Pinpoint the cell where the given text exists, returning its [X, Y] midpoint coordinate. 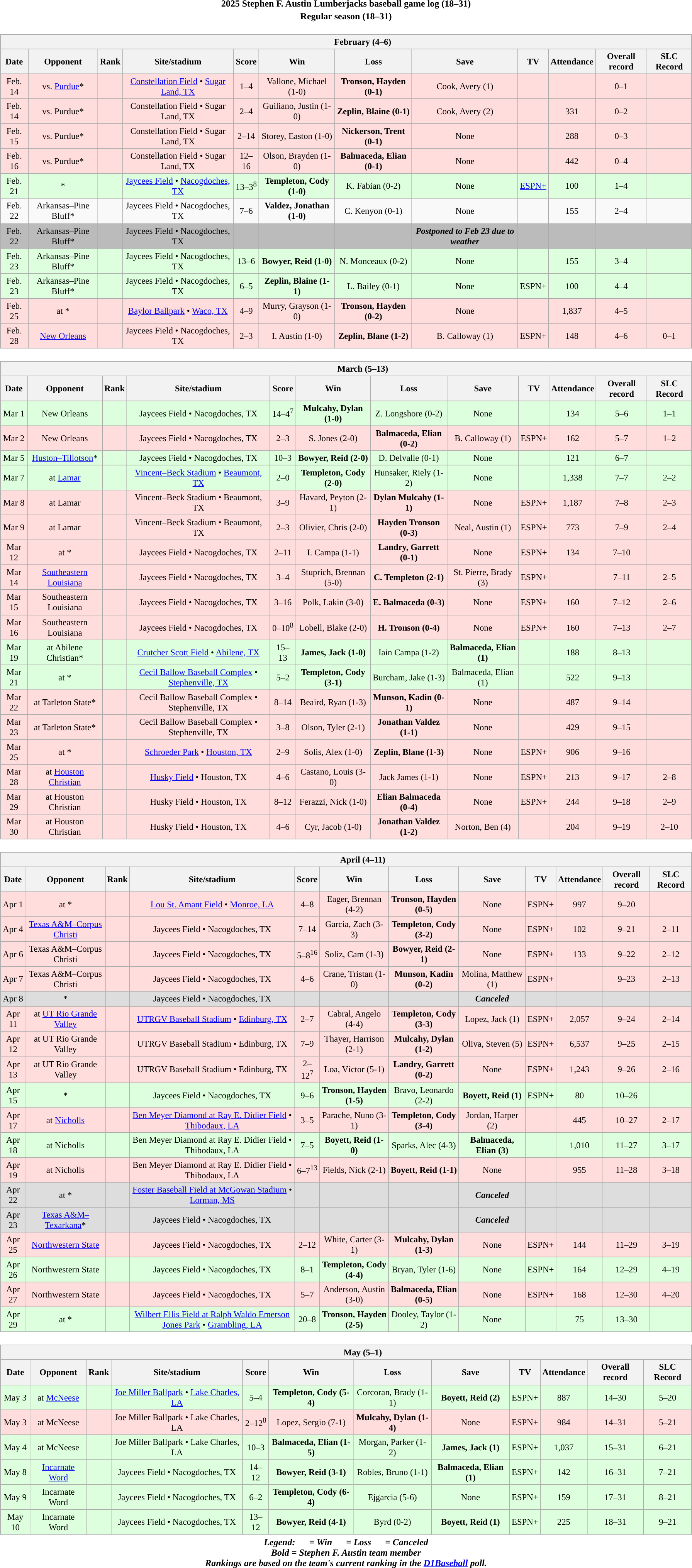
Templeton, Cody (3-3) [424, 1019]
2–127 [307, 1069]
8–13 [622, 652]
Hayden Tronson (0-3) [409, 528]
Apr 26 [13, 1270]
8–12 [283, 802]
Beaird, Ryan (1-3) [333, 702]
Foster Baseball Field at McGowan Stadium • Lorman, MS [212, 1195]
Lou St. Amant Field • Monroe, LA [212, 905]
Mar 29 [14, 802]
Iain Campa (1-2) [409, 652]
Feb. 16 [14, 161]
Dooley, Taylor (1-2) [424, 1320]
Byrd (0-2) [392, 1522]
1,837 [572, 311]
E. Balmaceda (0-3) [409, 602]
168 [580, 1294]
C. Templeton (2-1) [409, 577]
Mar 21 [14, 677]
Cabral, Angelo (4-4) [354, 1019]
Apr 29 [13, 1320]
14–30 [616, 1397]
Feb. 28 [14, 336]
5–4 [256, 1397]
at Abilene Christian* [65, 652]
Mar 30 [14, 827]
Olivier, Chris (2-0) [333, 528]
13–38 [246, 186]
18–31 [616, 1522]
Balmaceda, Elian (0-1) [373, 161]
487 [573, 702]
288 [572, 137]
Polk, Lakin (3-0) [333, 602]
May 9 [15, 1497]
I. Campa (1-1) [333, 553]
Templeton, Cody (5-4) [311, 1397]
7–6 [246, 211]
Apr 23 [13, 1220]
2–128 [256, 1423]
Tronson, Hayden (0-2) [373, 311]
Crutcher Scott Field • Abilene, TX [198, 652]
984 [564, 1423]
Ejgarcia (5-6) [392, 1497]
May 8 [15, 1472]
Mar 15 [14, 602]
9–13 [622, 677]
887 [564, 1397]
Jonathan Valdez (1-2) [409, 827]
133 [580, 954]
5–20 [667, 1397]
102 [580, 929]
6–7 [622, 458]
Feb. 25 [14, 311]
Templeton, Cody (4-4) [354, 1270]
Storey, Easton (1-0) [297, 137]
Baylor Ballpark • Waco, TX [178, 311]
0–108 [283, 628]
429 [573, 727]
9–19 [622, 827]
955 [580, 1170]
4–9 [246, 311]
Olson, Tyler (2-1) [333, 727]
3–18 [671, 1170]
Boyett, Reid (1-0) [354, 1145]
75 [580, 1320]
Mar 28 [14, 777]
Murry, Grayson (1-0) [297, 311]
8–14 [283, 702]
162 [573, 438]
997 [580, 905]
Templeton, Cody (3-4) [424, 1120]
Apr 6 [13, 954]
Postponed to Feb 23 due to weather [465, 236]
7–7 [622, 478]
11–27 [626, 1145]
Apr 17 [13, 1120]
121 [573, 458]
Apr 7 [13, 979]
Apr 12 [13, 1044]
16–31 [616, 1472]
10–27 [626, 1120]
522 [573, 677]
Mulcahy, Dylan (1-4) [392, 1423]
3–17 [671, 1145]
9–16 [622, 752]
2–15 [671, 1044]
0–3 [621, 137]
9–14 [622, 702]
6–5 [246, 286]
Apr 27 [13, 1294]
Tronson, Hayden (2-5) [354, 1320]
Oliva, Steven (5) [492, 1044]
May 10 [15, 1522]
Apr 13 [13, 1069]
Huston–Tillotson* [65, 458]
Parache, Nuno (3-1) [354, 1120]
Loa, Víctor (5-1) [354, 1069]
9–25 [626, 1044]
Mar 19 [14, 652]
445 [580, 1120]
1–1 [670, 414]
4–20 [671, 1294]
Balmaceda, Elian (0-5) [424, 1294]
Bowyer, Reid (2-0) [333, 458]
Morgan, Parker (1-2) [392, 1447]
773 [573, 528]
6,537 [580, 1044]
Thayer, Harrison (2-1) [354, 1044]
Landry, Garrett (0-2) [424, 1069]
13–12 [256, 1522]
Solis, Alex (1-0) [333, 752]
159 [564, 1497]
7–5 [307, 1145]
Lobell, Blake (2-0) [333, 628]
9–15 [622, 727]
7–21 [667, 1472]
Ferazzi, Nick (1-0) [333, 802]
Cyr, Jacob (1-0) [333, 827]
Mar 16 [14, 628]
1,010 [580, 1145]
Dylan Mulcahy (1-1) [409, 502]
9–6 [307, 1095]
Mulcahy, Dylan (1-0) [333, 414]
2–2 [670, 478]
2,057 [580, 1019]
Z. Longshore (0-2) [409, 414]
Zeplin, Blane (1-3) [409, 752]
12–30 [626, 1294]
Bravo, Leonardo (2-2) [424, 1095]
D. Delvalle (0-1) [409, 458]
9–18 [622, 802]
4–19 [671, 1270]
Mulcahy, Dylan (1-2) [424, 1044]
6–713 [307, 1170]
Crane, Tristan (1-0) [354, 979]
17–31 [616, 1497]
Havard, Peyton (2-1) [333, 502]
0–2 [621, 111]
9–23 [626, 979]
442 [572, 161]
3–16 [283, 602]
White, Carter (3-1) [354, 1245]
15–13 [283, 652]
4–8 [307, 905]
Apr 15 [13, 1095]
5–2 [283, 677]
Neal, Austin (1) [483, 528]
James, Jack (1-0) [333, 652]
1,338 [573, 478]
244 [573, 802]
12–16 [246, 161]
Zeplin, Blaine (0-1) [373, 111]
Corcoran, Brady (1-1) [392, 1397]
9–26 [626, 1069]
Jonathan Valdez (1-1) [409, 727]
204 [573, 827]
Zeplin, Blane (1-2) [373, 336]
February (4–6) [346, 42]
12–29 [626, 1270]
3–8 [283, 727]
80 [580, 1095]
Mar 8 [14, 502]
20–8 [307, 1320]
Lopez, Sergio (7-1) [311, 1423]
Garcia, Zach (3-3) [354, 929]
9–24 [626, 1019]
Boyett, Reid (1-1) [424, 1170]
Landry, Garrett (0-1) [409, 553]
164 [580, 1270]
Balmaceda, Elian (1-5) [311, 1447]
Feb. 21 [14, 186]
Balmaceda, Elian (3) [492, 1145]
9–20 [626, 905]
9–17 [622, 777]
1,187 [573, 502]
7–14 [307, 929]
Castano, Louis (3-0) [333, 777]
2–16 [671, 1069]
Templeton, Cody (2-0) [333, 478]
Templeton, Cody (3-1) [333, 677]
6–2 [256, 1497]
15–31 [616, 1447]
1–2 [670, 438]
Eager, Brennan (4-2) [354, 905]
213 [573, 777]
7–10 [622, 553]
9–22 [626, 954]
Apr 25 [13, 1245]
13–6 [246, 261]
Bowyer, Reid (1-0) [297, 261]
2–5 [670, 577]
10–26 [626, 1095]
2–6 [670, 602]
14–47 [283, 414]
8–1 [307, 1270]
5–21 [667, 1423]
Fields, Nick (2-1) [354, 1170]
Apr 22 [13, 1195]
2–17 [671, 1120]
1,037 [564, 1447]
Bowyer, Reid (3-1) [311, 1472]
Apr 11 [13, 1019]
Munson, Kadin (0-2) [424, 979]
Mar 23 [14, 727]
Templeton, Cody (3-2) [424, 929]
Jack James (1-1) [409, 777]
Apr 19 [13, 1170]
14–31 [616, 1423]
Mar 7 [14, 478]
Mar 22 [14, 702]
0–4 [621, 161]
Mar 25 [14, 752]
Valdez, Jonathan (1-0) [297, 211]
Norton, Ben (4) [483, 827]
Munson, Kadin (0-1) [409, 702]
Balmaceda, Elian (0-2) [409, 438]
906 [573, 752]
13–30 [626, 1320]
142 [564, 1472]
L. Bailey (0-1) [373, 286]
I. Austin (1-0) [297, 336]
Robles, Bruno (1-1) [392, 1472]
Hunsaker, Riely (1-2) [409, 478]
Soliz, Cam (1-3) [354, 954]
7–12 [622, 602]
7–8 [622, 502]
Bowyer, Reid (4-1) [311, 1522]
Texas A&M–Texarkana* [66, 1220]
1,243 [580, 1069]
Cook, Avery (1) [465, 86]
Bryan, Tyler (1-6) [424, 1270]
Mar 12 [14, 553]
7–13 [622, 628]
Zeplin, Blaine (1-1) [297, 286]
Templeton, Cody (6-4) [311, 1497]
Cook, Avery (2) [465, 111]
Mar 1 [14, 414]
S. Jones (2-0) [333, 438]
2–8 [670, 777]
Wilbert Ellis Field at Ralph Waldo Emerson Jones Park • Grambling, LA [212, 1320]
N. Monceaux (0-2) [373, 261]
225 [564, 1522]
March (5–13) [346, 369]
K. Fabian (0-2) [373, 186]
Olson, Brayden (1-0) [297, 161]
April (4–11) [346, 860]
188 [573, 652]
3–5 [307, 1120]
C. Kenyon (0-1) [373, 211]
James, Jack (1) [470, 1447]
Apr 1 [13, 905]
Burcham, Jake (1-3) [409, 677]
4–4 [621, 286]
4–5 [621, 311]
Mar 9 [14, 528]
Guiliano, Justin (1-0) [297, 111]
Tronson, Hayden (0-1) [373, 86]
331 [572, 111]
Molina, Matthew (1) [492, 979]
Elian Balmaceda (0-4) [409, 802]
5–6 [622, 414]
St. Pierre, Brady (3) [483, 577]
5–816 [307, 954]
2–10 [670, 827]
Mar 2 [14, 438]
Boyett, Reid (2) [470, 1397]
11–28 [626, 1170]
Anderson, Austin (3-0) [354, 1294]
144 [580, 1245]
2–13 [671, 979]
Apr 8 [13, 999]
Templeton, Cody (1-0) [297, 186]
May (5–1) [346, 1353]
Mar 5 [14, 458]
Mar 14 [14, 577]
Vallone, Michael (1-0) [297, 86]
Stuprich, Brennan (5-0) [333, 577]
Sparks, Alec (4-3) [424, 1145]
Bowyer, Reid (2-1) [424, 954]
Jordan, Harper (2) [492, 1120]
Apr 4 [13, 929]
6–21 [667, 1447]
Nickerson, Trent (0-1) [373, 137]
Feb. 15 [14, 137]
3–9 [283, 502]
148 [572, 336]
Tronson, Hayden (0-5) [424, 905]
Tronson, Hayden (1-5) [354, 1095]
Apr 18 [13, 1145]
Lopez, Jack (1) [492, 1019]
8–21 [667, 1497]
H. Tronson (0-4) [409, 628]
Mulcahy, Dylan (1-3) [424, 1245]
Schroeder Park • Houston, TX [198, 752]
14–12 [256, 1472]
3–19 [671, 1245]
7–11 [622, 577]
2–0 [283, 478]
May 4 [15, 1447]
11–29 [626, 1245]
